Search for the cell housing the specified text and yield its [x, y] center coordinate. 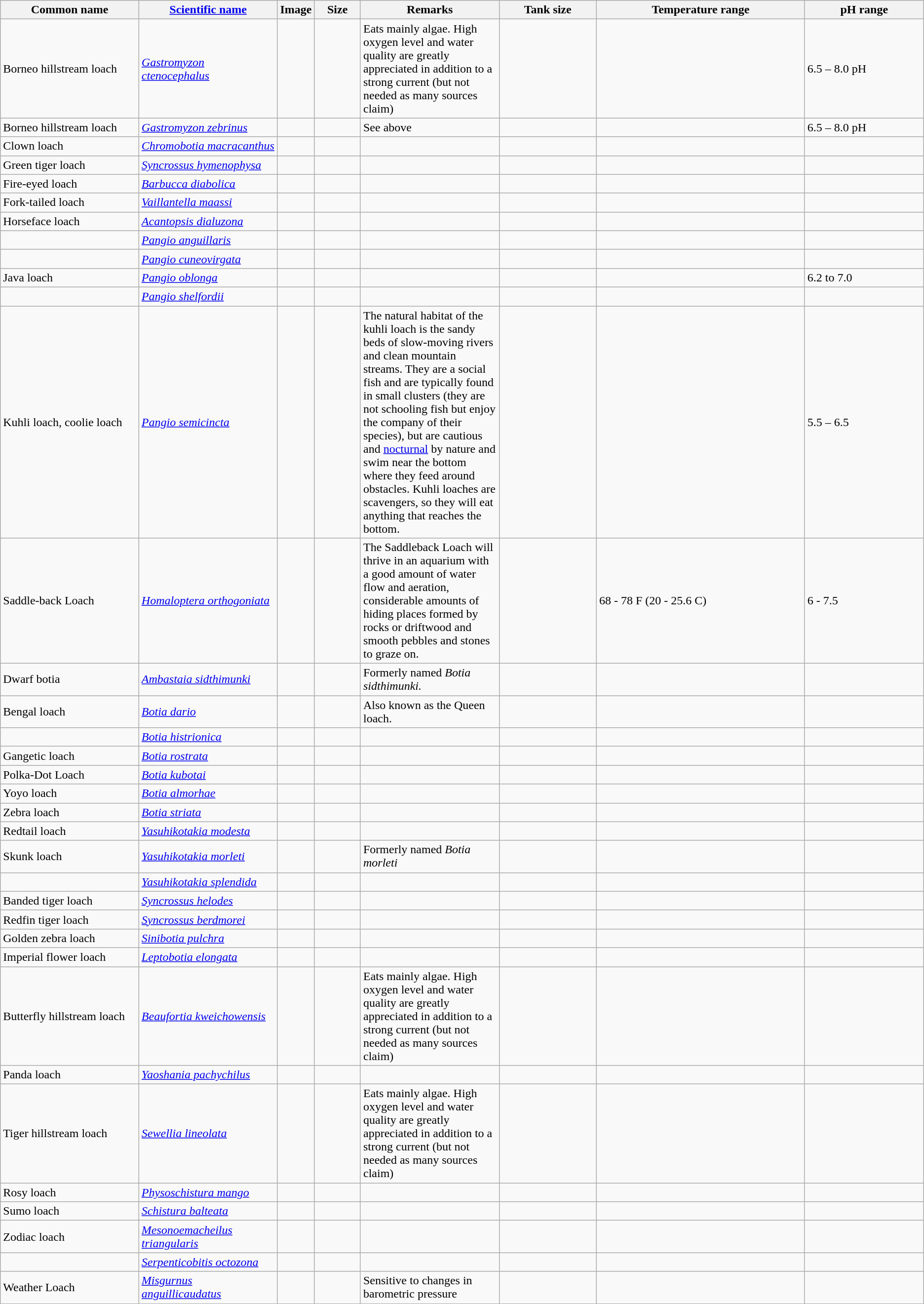
Pangio shelfordii [208, 296]
Yasuhikotakia morleti [208, 856]
Zodiac loach [70, 1236]
Horseface loach [70, 221]
Sewellia lineolata [208, 1134]
Botia kubotai [208, 775]
Botia histrionica [208, 737]
Homaloptera orthogoniata [208, 601]
Botia rostrata [208, 756]
Image [296, 10]
Green tiger loach [70, 165]
Beaufortia kweichowensis [208, 1016]
Fire-eyed loach [70, 184]
Gastromyzon zebrinus [208, 127]
Yasuhikotakia modesta [208, 831]
Botia dario [208, 712]
Remarks [429, 10]
See above [429, 127]
Syncrossus helodes [208, 901]
Tank size [548, 10]
Panda loach [70, 1075]
Size [338, 10]
Dwarf botia [70, 679]
Temperature range [700, 10]
Sinibotia pulchra [208, 938]
Saddle-back Loach [70, 601]
Yasuhikotakia splendida [208, 882]
pH range [864, 10]
Polka-Dot Loach [70, 775]
Gangetic loach [70, 756]
Fork-tailed loach [70, 202]
Scientific name [208, 10]
Misgurnus anguillicaudatus [208, 1288]
Skunk loach [70, 856]
5.5 – 6.5 [864, 422]
Pangio anguillaris [208, 240]
Physoschistura mango [208, 1192]
Serpenticobitis octozona [208, 1262]
Redtail loach [70, 831]
Ambastaia sidthimunki [208, 679]
Formerly named Botia sidthimunki. [429, 679]
6 - 7.5 [864, 601]
Pangio cuneovirgata [208, 259]
Also known as the Queen loach. [429, 712]
Chromobotia macracanthus [208, 146]
Yoyo loach [70, 793]
Acantopsis dialuzona [208, 221]
Redfin tiger loach [70, 919]
Clown loach [70, 146]
Sensitive to changes in barometric pressure [429, 1288]
Zebra loach [70, 812]
Gastromyzon ctenocephalus [208, 69]
Bengal loach [70, 712]
Pangio oblonga [208, 277]
Syncrossus berdmorei [208, 919]
Leptobotia elongata [208, 957]
Sumo loach [70, 1211]
Formerly named Botia morleti [429, 856]
Pangio semicincta [208, 422]
Botia almorhae [208, 793]
Mesonoemacheilus triangularis [208, 1236]
Barbucca diabolica [208, 184]
Golden zebra loach [70, 938]
Rosy loach [70, 1192]
68 - 78 F (20 - 25.6 C) [700, 601]
Weather Loach [70, 1288]
Syncrossus hymenophysa [208, 165]
Banded tiger loach [70, 901]
Java loach [70, 277]
Imperial flower loach [70, 957]
Yaoshania pachychilus [208, 1075]
Common name [70, 10]
Vaillantella maassi [208, 202]
Butterfly hillstream loach [70, 1016]
Tiger hillstream loach [70, 1134]
Botia striata [208, 812]
Kuhli loach, coolie loach [70, 422]
6.2 to 7.0 [864, 277]
Schistura balteata [208, 1211]
